Find where the given text appears and provide that cell's center as (x, y) coordinate. 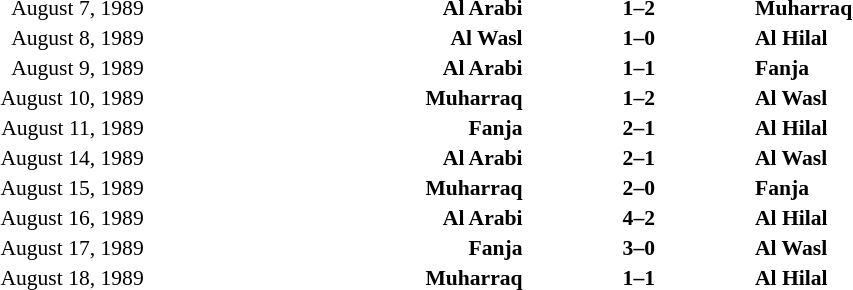
2–0 (639, 188)
4–2 (639, 218)
1–2 (639, 98)
Al Wasl (336, 38)
1–0 (639, 38)
3–0 (639, 248)
1–1 (639, 68)
